Locate the cell with the specified text and output its (x, y) center coordinate. 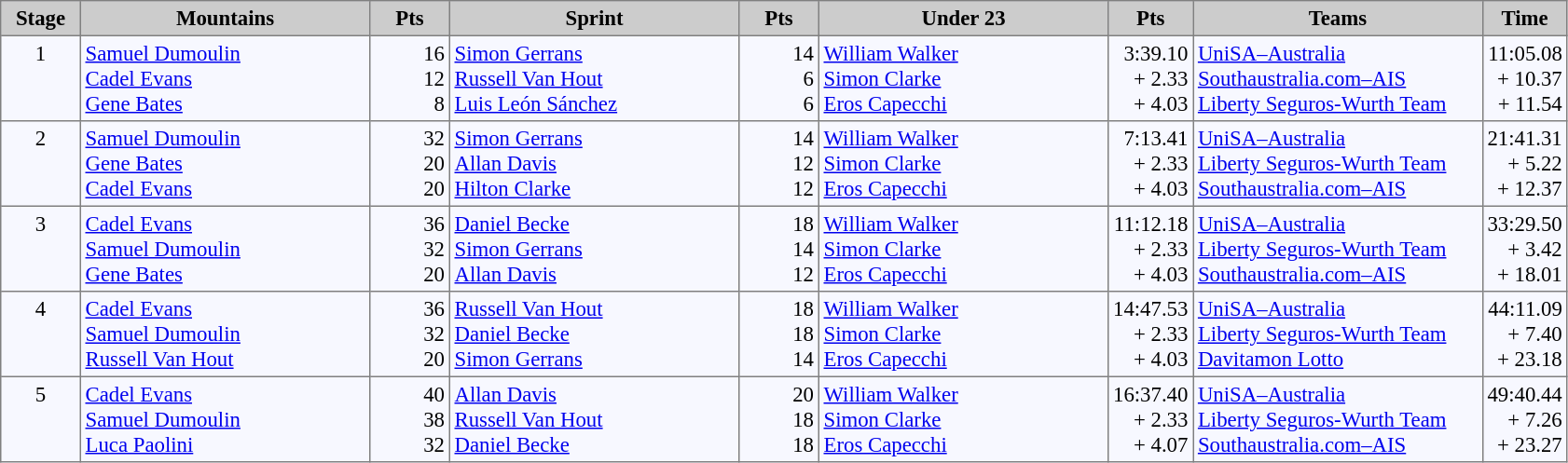
2 (41, 164)
322020 (410, 164)
Samuel Dumoulin Cadel Evans Gene Bates (225, 78)
1 (41, 78)
5 (41, 419)
Cadel Evans Samuel Dumoulin Luca Paolini (225, 419)
3 (41, 249)
Time (1525, 19)
1466 (779, 78)
181814 (779, 334)
201818 (779, 419)
Allan Davis Russell Van Hout Daniel Becke (594, 419)
21:41.31 + 5.22 + 12.37 (1525, 164)
16128 (410, 78)
Teams (1338, 19)
49:40.44 + 7.26 + 23.27 (1525, 419)
Simon Gerrans Russell Van Hout Luis León Sánchez (594, 78)
11:05.08 + 10.37 + 11.54 (1525, 78)
Samuel Dumoulin Gene Bates Cadel Evans (225, 164)
44:11.09 + 7.40 + 23.18 (1525, 334)
UniSA–Australia Liberty Seguros-Wurth Team Davitamon Lotto (1338, 334)
Simon Gerrans Allan Davis Hilton Clarke (594, 164)
33:29.50 + 3.42 + 18.01 (1525, 249)
7:13.41 + 2.33 + 4.03 (1150, 164)
Cadel Evans Samuel Dumoulin Gene Bates (225, 249)
Daniel Becke Simon Gerrans Allan Davis (594, 249)
4 (41, 334)
Sprint (594, 19)
141212 (779, 164)
Under 23 (963, 19)
403832 (410, 419)
UniSA–Australia Southaustralia.com–AIS Liberty Seguros-Wurth Team (1338, 78)
Russell Van Hout Daniel Becke Simon Gerrans (594, 334)
16:37.40 + 2.33 + 4.07 (1150, 419)
Mountains (225, 19)
Cadel Evans Samuel Dumoulin Russell Van Hout (225, 334)
181412 (779, 249)
11:12.18 + 2.33 + 4.03 (1150, 249)
3:39.10 + 2.33 + 4.03 (1150, 78)
14:47.53 + 2.33 + 4.03 (1150, 334)
Stage (41, 19)
